For the text-containing cell, return its midpoint in [x, y] coordinate format. 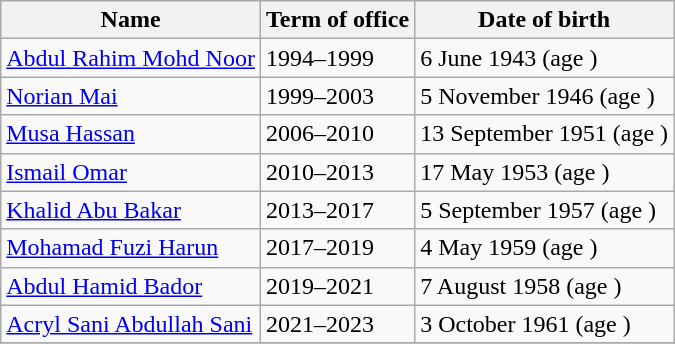
13 September 1951 (age ) [544, 134]
4 May 1959 (age ) [544, 248]
2019–2021 [337, 286]
6 June 1943 (age ) [544, 58]
17 May 1953 (age ) [544, 172]
Term of office [337, 20]
3 October 1961 (age ) [544, 324]
5 November 1946 (age ) [544, 96]
2017–2019 [337, 248]
5 September 1957 (age ) [544, 210]
Khalid Abu Bakar [131, 210]
Abdul Hamid Bador [131, 286]
Norian Mai [131, 96]
2010–2013 [337, 172]
Name [131, 20]
2013–2017 [337, 210]
1994–1999 [337, 58]
1999–2003 [337, 96]
Musa Hassan [131, 134]
2006–2010 [337, 134]
7 August 1958 (age ) [544, 286]
2021–2023 [337, 324]
Abdul Rahim Mohd Noor [131, 58]
Mohamad Fuzi Harun [131, 248]
Date of birth [544, 20]
Ismail Omar [131, 172]
Acryl Sani Abdullah Sani [131, 324]
